Capture the cell that displays the provided text and extract its (X, Y) central coordinate. 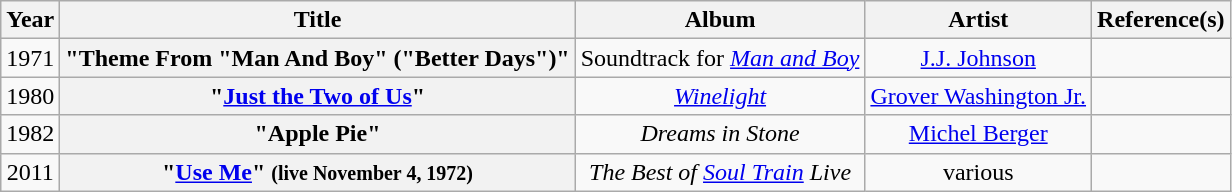
Dreams in Stone (720, 134)
2011 (30, 172)
1980 (30, 96)
Michel Berger (978, 134)
Soundtrack for Man and Boy (720, 58)
"Apple Pie" (318, 134)
Artist (978, 20)
Title (318, 20)
"Theme From "Man And Boy" ("Better Days")" (318, 58)
Album (720, 20)
The Best of Soul Train Live (720, 172)
Reference(s) (1162, 20)
various (978, 172)
"Just the Two of Us" (318, 96)
Grover Washington Jr. (978, 96)
Year (30, 20)
"Use Me" (live November 4, 1972) (318, 172)
1982 (30, 134)
Winelight (720, 96)
J.J. Johnson (978, 58)
1971 (30, 58)
